Output the [x, y] coordinate of the center of the cell containing the given text.  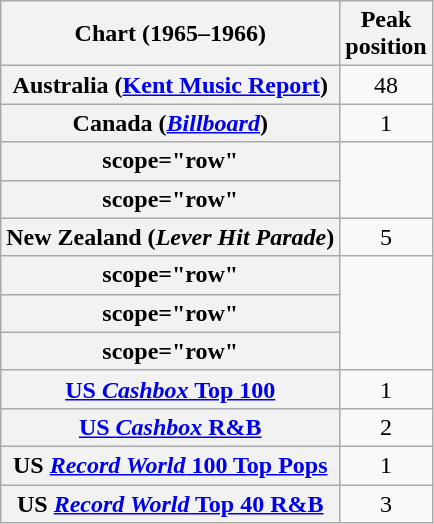
Peakposition [386, 34]
Australia (Kent Music Report) [170, 85]
US Cashbox R&B [170, 427]
3 [386, 503]
Canada (Billboard) [170, 123]
US Record World 100 Top Pops [170, 465]
New Zealand (Lever Hit Parade) [170, 237]
5 [386, 237]
US Cashbox Top 100 [170, 389]
48 [386, 85]
2 [386, 427]
Chart (1965–1966) [170, 34]
US Record World Top 40 R&B [170, 503]
